Find where the given text appears and provide that cell's center as [x, y] coordinate. 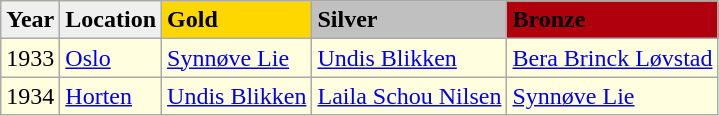
Bera Brinck Løvstad [612, 58]
Horten [111, 96]
Silver [410, 20]
Laila Schou Nilsen [410, 96]
Bronze [612, 20]
1933 [30, 58]
Gold [237, 20]
1934 [30, 96]
Location [111, 20]
Year [30, 20]
Oslo [111, 58]
